Return the [X, Y] coordinate for the center point of the cell that contains the specified text.  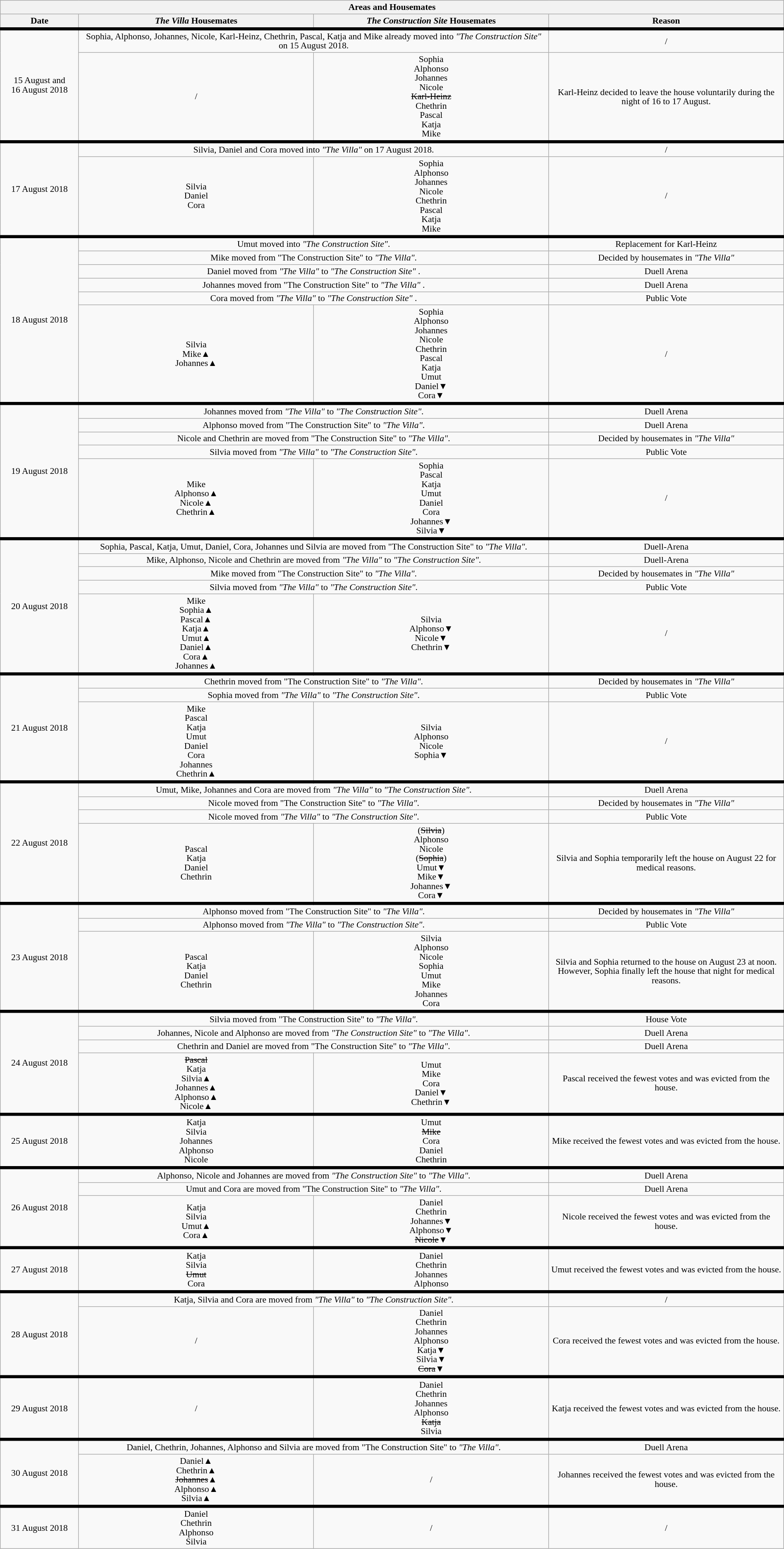
27 August 2018 [40, 1270]
21 August 2018 [40, 728]
Silvia and Sophia returned to the house on August 23 at noon.However, Sophia finally left the house that night for medical reasons. [666, 972]
SilviaAlphonsoNicoleSophia▼ [431, 742]
The Construction Site Housemates [431, 22]
Silvia, Daniel and Cora moved into "The Villa" on 17 August 2018. [313, 149]
DanielChethrinJohannesAlphonsoKatja▼Silvia▼Cora▼ [431, 1341]
17 August 2018 [40, 189]
DanielChethrinJohannes▼Alphonso▼Nicole▼ [431, 1222]
Karl-Heinz decided to leave the house voluntarily during the night of 16 to 17 August. [666, 98]
Daniel moved from "The Villa" to "The Construction Site" . [313, 271]
Katja received the fewest votes and was evicted from the house. [666, 1408]
SilviaDanielCora [196, 197]
Chethrin moved from "The Construction Site" to "The Villa". [313, 681]
SilviaAlphonsoNicoleSophiaUmutMikeJohannesCora [431, 972]
22 August 2018 [40, 843]
18 August 2018 [40, 320]
Umut received the fewest votes and was evicted from the house. [666, 1270]
Silvia and Sophia temporarily left the house on August 22 for medical reasons. [666, 863]
Alphonso, Nicole and Johannes are moved from "The Construction Site" to "The Villa". [313, 1175]
25 August 2018 [40, 1141]
Sophia moved from "The Villa" to "The Construction Site". [313, 696]
Johannes received the fewest votes and was evicted from the house. [666, 1480]
(Silvia)AlphonsoNicole(Sophia)Umut▼Mike▼Johannes▼Cora▼ [431, 863]
Nicole received the fewest votes and was evicted from the house. [666, 1222]
PascalKatjaSilvia▲Johannes▲Alphonso▲Nicole▲ [196, 1084]
26 August 2018 [40, 1208]
MikeAlphonso▲Nicole▲Chethrin▲ [196, 499]
UmutMikeCoraDaniel▼Chethrin▼ [431, 1084]
Mike, Alphonso, Nicole and Chethrin are moved from "The Villa" to "The Construction Site". [313, 560]
Johannes moved from "The Construction Site" to "The Villa" . [313, 285]
Pascal received the fewest votes and was evicted from the house. [666, 1084]
MikeSophia▲Pascal▲Katja▲Umut▲Daniel▲Cora▲Johannes▲ [196, 633]
Umut and Cora are moved from "The Construction Site" to "The Villa". [313, 1189]
DanielChethrinAlphonsoSilvia [196, 1527]
Daniel, Chethrin, Johannes, Alphonso and Silvia are moved from "The Construction Site" to "The Villa". [313, 1447]
23 August 2018 [40, 958]
UmutMikeCoraDanielChethrin [431, 1141]
Silvia moved from "The Construction Site" to "The Villa". [313, 1019]
DanielChethrinJohannesAlphonso [431, 1270]
SophiaPascalKatjaUmutDanielCoraJohannes▼Silvia▼ [431, 499]
KatjaSilviaJohannesAlphonsoNicole [196, 1141]
SophiaAlphonsoJohannesNicoleChethrinPascalKatjaMike [431, 197]
Johannes moved from "The Villa" to "The Construction Site". [313, 411]
House Vote [666, 1019]
The Villa Housemates [196, 22]
Daniel▲Chethrin▲Johannes▲Alphonso▲Silvia▲ [196, 1480]
29 August 2018 [40, 1408]
Nicole moved from "The Construction Site" to "The Villa". [313, 803]
Katja, Silvia and Cora are moved from "The Villa" to "The Construction Site". [313, 1299]
15 August and16 August 2018 [40, 85]
Cora received the fewest votes and was evicted from the house. [666, 1341]
SilviaMike▲Johannes▲ [196, 354]
DanielChethrinJohannesAlphonsoKatjaSilvia [431, 1408]
Sophia, Alphonso, Johannes, Nicole, Karl-Heinz, Chethrin, Pascal, Katja and Mike already moved into "The Construction Site" on 15 August 2018. [313, 41]
Mike received the fewest votes and was evicted from the house. [666, 1141]
SilviaAlphonso▼Nicole▼Chethrin▼ [431, 633]
24 August 2018 [40, 1063]
SophiaAlphonsoJohannesNicoleKarl-HeinzChethrinPascalKatjaMike [431, 98]
Replacement for Karl-Heinz [666, 244]
Areas and Housemates [392, 7]
Cora moved from "The Villa" to "The Construction Site" . [313, 299]
Sophia, Pascal, Katja, Umut, Daniel, Cora, Johannes und Silvia are moved from "The Construction Site" to "The Villa". [313, 546]
Nicole moved from "The Villa" to "The Construction Site". [313, 817]
MikePascalKatjaUmutDanielCoraJohannesChethrin▲ [196, 742]
Nicole and Chethrin are moved from "The Construction Site" to "The Villa". [313, 438]
Chethrin and Daniel are moved from "The Construction Site" to "The Villa". [313, 1046]
KatjaSilviaUmutCora [196, 1270]
KatjaSilviaUmut▲Cora▲ [196, 1222]
28 August 2018 [40, 1334]
30 August 2018 [40, 1473]
Date [40, 22]
Alphonso moved from "The Villa" to "The Construction Site". [313, 925]
31 August 2018 [40, 1527]
Umut, Mike, Johannes and Cora are moved from "The Villa" to "The Construction Site". [313, 789]
Johannes, Nicole and Alphonso are moved from "The Construction Site" to "The Villa". [313, 1033]
19 August 2018 [40, 471]
Reason [666, 22]
Umut moved into "The Construction Site". [313, 244]
SophiaAlphonsoJohannesNicoleChethrinPascalKatjaUmutDaniel▼Cora▼ [431, 354]
20 August 2018 [40, 606]
